Search for the cell housing the specified text and yield its [x, y] center coordinate. 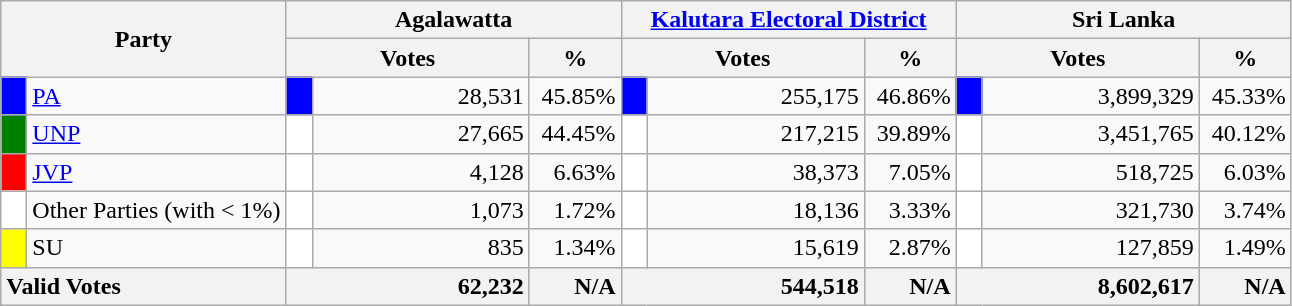
2.87% [910, 248]
518,725 [1090, 172]
3.74% [1245, 210]
45.85% [575, 96]
62,232 [408, 286]
4,128 [420, 172]
45.33% [1245, 96]
44.45% [575, 134]
6.03% [1245, 172]
3.33% [910, 210]
15,619 [756, 248]
PA [156, 96]
46.86% [910, 96]
Sri Lanka [1124, 20]
1.49% [1245, 248]
544,518 [742, 286]
8,602,617 [1078, 286]
38,373 [756, 172]
1.72% [575, 210]
255,175 [756, 96]
18,136 [756, 210]
217,215 [756, 134]
3,451,765 [1090, 134]
7.05% [910, 172]
1.34% [575, 248]
Party [144, 39]
JVP [156, 172]
40.12% [1245, 134]
UNP [156, 134]
28,531 [420, 96]
127,859 [1090, 248]
321,730 [1090, 210]
3,899,329 [1090, 96]
1,073 [420, 210]
Valid Votes [144, 286]
Agalawatta [454, 20]
27,665 [420, 134]
Kalutara Electoral District [788, 20]
39.89% [910, 134]
835 [420, 248]
SU [156, 248]
6.63% [575, 172]
Other Parties (with < 1%) [156, 210]
